Search for the cell housing the specified text and yield its [x, y] center coordinate. 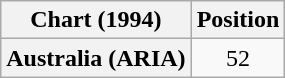
Position [238, 20]
52 [238, 58]
Chart (1994) [96, 20]
Australia (ARIA) [96, 58]
